Determine the [x, y] coordinate at the center of the cell enclosing the given text.  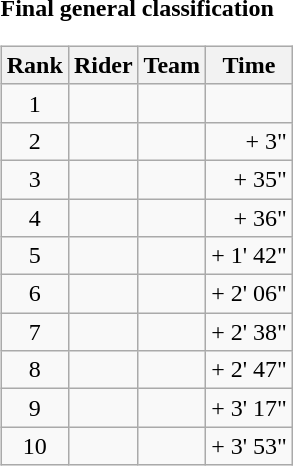
6 [34, 294]
Rider [103, 65]
4 [34, 217]
1 [34, 103]
7 [34, 332]
5 [34, 256]
9 [34, 408]
3 [34, 179]
+ 2' 38" [250, 332]
2 [34, 141]
+ 3" [250, 141]
Rank [34, 65]
+ 3' 53" [250, 446]
Time [250, 65]
+ 2' 06" [250, 294]
+ 1' 42" [250, 256]
+ 2' 47" [250, 370]
10 [34, 446]
8 [34, 370]
+ 36" [250, 217]
+ 3' 17" [250, 408]
Team [172, 65]
+ 35" [250, 179]
